Scan for the cell matching the given text and deliver its [x, y] coordinate at center. 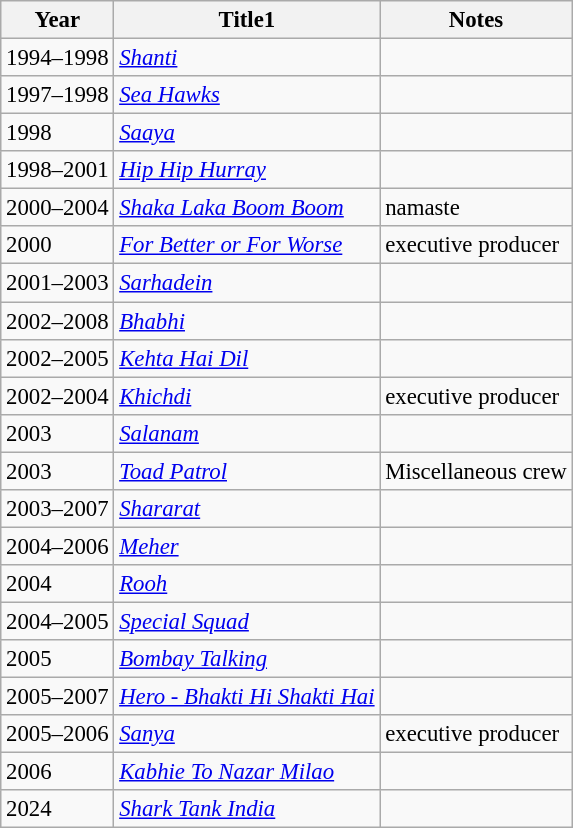
2001–2003 [58, 283]
For Better or For Worse [247, 245]
Shark Tank India [247, 809]
Shanti [247, 58]
Notes [476, 20]
2002–2005 [58, 358]
1994–1998 [58, 58]
2002–2004 [58, 396]
2005–2006 [58, 734]
2002–2008 [58, 321]
Khichdi [247, 396]
2000 [58, 245]
2005 [58, 659]
Toad Patrol [247, 471]
2005–2007 [58, 697]
2004–2006 [58, 546]
Saaya [247, 133]
2006 [58, 772]
Sea Hawks [247, 95]
Kabhie To Nazar Milao [247, 772]
Shaka Laka Boom Boom [247, 208]
Hero - Bhakti Hi Shakti Hai [247, 697]
Year [58, 20]
Salanam [247, 433]
Shararat [247, 509]
1997–1998 [58, 95]
2004–2005 [58, 621]
Bombay Talking [247, 659]
2024 [58, 809]
Sarhadein [247, 283]
1998 [58, 133]
Special Squad [247, 621]
2000–2004 [58, 208]
Hip Hip Hurray [247, 170]
2004 [58, 584]
Rooh [247, 584]
Miscellaneous crew [476, 471]
namaste [476, 208]
Sanya [247, 734]
Kehta Hai Dil [247, 358]
Title1 [247, 20]
1998–2001 [58, 170]
Bhabhi [247, 321]
2003–2007 [58, 509]
Meher [247, 546]
